Determine the (x, y) coordinate at the center of the cell enclosing the given text.  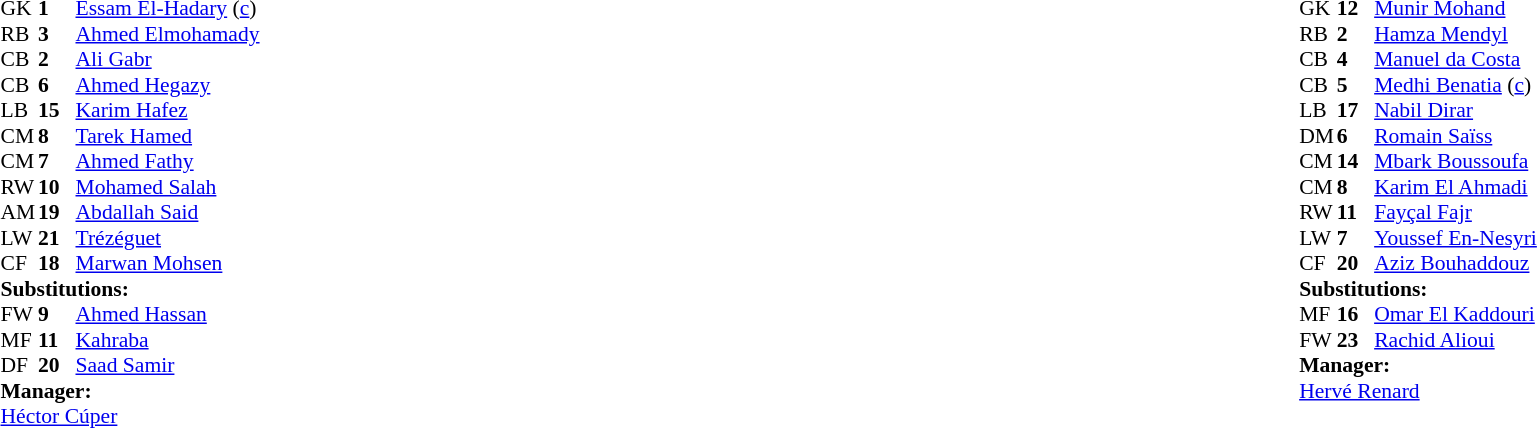
14 (1356, 161)
Tarek Hamed (168, 136)
Ahmed Hegazy (168, 85)
Manuel da Costa (1456, 59)
Rachid Alioui (1456, 340)
Trézéguet (168, 238)
Fayçal Fajr (1456, 213)
Marwan Mohsen (168, 263)
Youssef En-Nesyri (1456, 238)
Aziz Bouhaddouz (1456, 263)
3 (57, 34)
9 (57, 315)
Romain Saïss (1456, 136)
21 (57, 238)
Hervé Renard (1418, 391)
Abdallah Said (168, 213)
Karim Hafez (168, 111)
5 (1356, 85)
Saad Samir (168, 365)
Karim El Ahmadi (1456, 187)
DF (19, 365)
17 (1356, 111)
Ahmed Hassan (168, 315)
Ali Gabr (168, 59)
Mbark Boussoufa (1456, 161)
Kahraba (168, 340)
4 (1356, 59)
Nabil Dirar (1456, 111)
Medhi Benatia (c) (1456, 85)
Ahmed Elmohamady (168, 34)
AM (19, 213)
18 (57, 263)
23 (1356, 340)
10 (57, 187)
DM (1318, 136)
Hamza Mendyl (1456, 34)
Omar El Kaddouri (1456, 315)
Mohamed Salah (168, 187)
16 (1356, 315)
15 (57, 111)
19 (57, 213)
Ahmed Fathy (168, 161)
